Identify which cell holds the provided text, then report its [x, y] central coordinate. 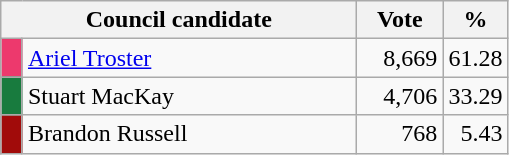
Brandon Russell [189, 134]
33.29 [476, 96]
Ariel Troster [189, 58]
5.43 [476, 134]
Stuart MacKay [189, 96]
61.28 [476, 58]
% [476, 20]
Council candidate [179, 20]
Vote [400, 20]
768 [400, 134]
8,669 [400, 58]
4,706 [400, 96]
